For the text-containing cell, return its midpoint in (X, Y) coordinate format. 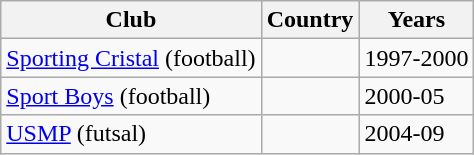
2004-09 (416, 134)
1997-2000 (416, 58)
Country (310, 20)
Years (416, 20)
Club (131, 20)
Sport Boys (football) (131, 96)
2000-05 (416, 96)
Sporting Cristal (football) (131, 58)
USMP (futsal) (131, 134)
